Scan for the cell matching the given text and deliver its [x, y] coordinate at center. 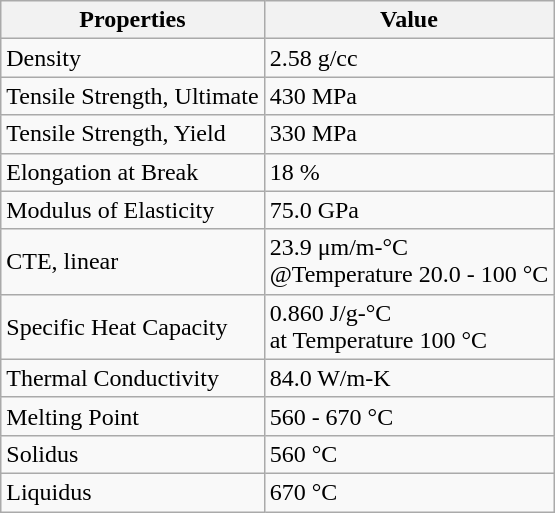
330 MPa [409, 134]
23.9 μm/m-°C@Temperature 20.0 - 100 °C [409, 262]
Liquidus [132, 492]
84.0 W/m-K [409, 378]
CTE, linear [132, 262]
Density [132, 58]
560 - 670 °C [409, 416]
75.0 GPa [409, 210]
18 % [409, 172]
Modulus of Elasticity [132, 210]
Tensile Strength, Ultimate [132, 96]
Properties [132, 20]
0.860 J/g-°Cat Temperature 100 °C [409, 326]
Thermal Conductivity [132, 378]
Melting Point [132, 416]
Value [409, 20]
Solidus [132, 454]
Elongation at Break [132, 172]
560 °C [409, 454]
Specific Heat Capacity [132, 326]
Tensile Strength, Yield [132, 134]
670 °C [409, 492]
430 MPa [409, 96]
2.58 g/cc [409, 58]
